Provide the [x, y] coordinate of the cell's center where the given text is located.  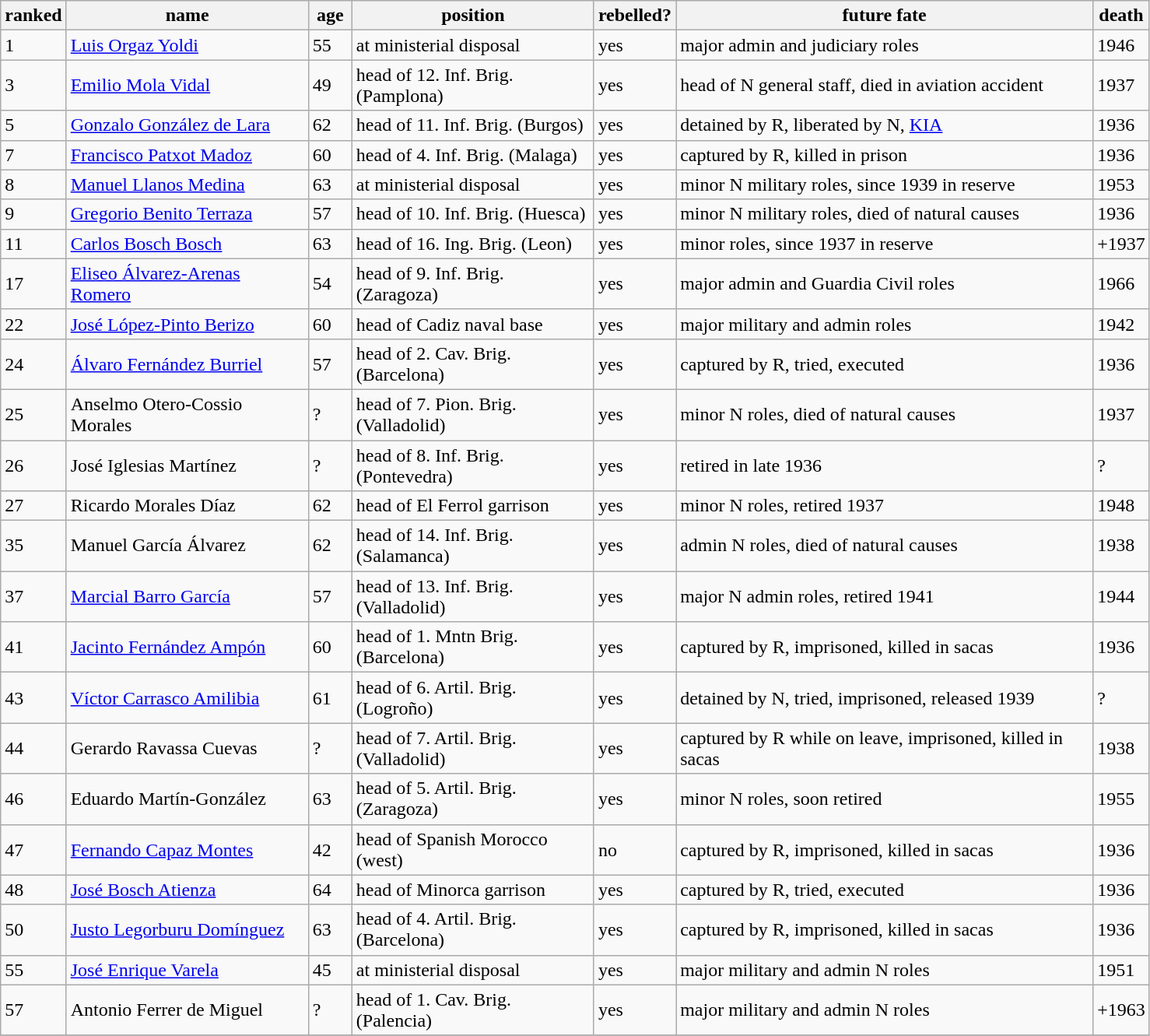
Eduardo Martín-González [187, 799]
captured by R, killed in prison [885, 155]
44 [33, 749]
Antonio Ferrer de Miguel [187, 1010]
head of 10. Inf. Brig. (Huesca) [473, 214]
detained by N, tried, imprisoned, released 1939 [885, 697]
45 [330, 970]
head of El Ferrol garrison [473, 506]
major N admin roles, retired 1941 [885, 596]
position [473, 16]
ranked [33, 16]
head of 2. Cav. Brig. (Barcelona) [473, 364]
minor N roles, retired 1937 [885, 506]
head of 14. Inf. Brig. (Salamanca) [473, 546]
minor N roles, soon retired [885, 799]
Víctor Carrasco Amilibia [187, 697]
Ricardo Morales Díaz [187, 506]
detained by R, liberated by N, KIA [885, 125]
1951 [1122, 970]
26 [33, 465]
Emilio Mola Vidal [187, 86]
Carlos Bosch Bosch [187, 244]
future fate [885, 16]
46 [33, 799]
head of 7. Pion. Brig. (Valladolid) [473, 414]
61 [330, 697]
1948 [1122, 506]
admin N roles, died of natural causes [885, 546]
Francisco Patxot Madoz [187, 155]
Eliseo Álvarez-Arenas Romero [187, 283]
age [330, 16]
Marcial Barro García [187, 596]
Manuel García Álvarez [187, 546]
death [1122, 16]
minor N military roles, since 1939 in reserve [885, 184]
head of 5. Artil. Brig. (Zaragoza) [473, 799]
37 [33, 596]
41 [33, 648]
Justo Legorburu Domínguez [187, 929]
head of 4. Inf. Brig. (Malaga) [473, 155]
retired in late 1936 [885, 465]
head of 6. Artil. Brig. (Logroño) [473, 697]
Gerardo Ravassa Cuevas [187, 749]
47 [33, 850]
head of 13. Inf. Brig. (Valladolid) [473, 596]
Gonzalo González de Lara [187, 125]
José Iglesias Martínez [187, 465]
no [635, 850]
42 [330, 850]
head of 7. Artil. Brig. (Valladolid) [473, 749]
Álvaro Fernández Burriel [187, 364]
1955 [1122, 799]
major admin and Guardia Civil roles [885, 283]
Gregorio Benito Terraza [187, 214]
head of Spanish Morocco (west) [473, 850]
1942 [1122, 324]
8 [33, 184]
José López-Pinto Berizo [187, 324]
head of 16. Ing. Brig. (Leon) [473, 244]
head of 12. Inf. Brig. (Pamplona) [473, 86]
head of 1. Cav. Brig. (Palencia) [473, 1010]
49 [330, 86]
head of 4. Artil. Brig. (Barcelona) [473, 929]
1944 [1122, 596]
major military and admin roles [885, 324]
head of Cadiz naval base [473, 324]
1946 [1122, 45]
name [187, 16]
captured by R while on leave, imprisoned, killed in sacas [885, 749]
24 [33, 364]
1966 [1122, 283]
3 [33, 86]
minor N military roles, died of natural causes [885, 214]
+1937 [1122, 244]
7 [33, 155]
17 [33, 283]
9 [33, 214]
head of Minorca garrison [473, 890]
Manuel Llanos Medina [187, 184]
Jacinto Fernández Ampón [187, 648]
27 [33, 506]
José Enrique Varela [187, 970]
48 [33, 890]
head of 11. Inf. Brig. (Burgos) [473, 125]
head of 9. Inf. Brig. (Zaragoza) [473, 283]
1 [33, 45]
Luis Orgaz Yoldi [187, 45]
11 [33, 244]
rebelled? [635, 16]
Fernando Capaz Montes [187, 850]
major admin and judiciary roles [885, 45]
64 [330, 890]
Anselmo Otero-Cossio Morales [187, 414]
25 [33, 414]
43 [33, 697]
minor roles, since 1937 in reserve [885, 244]
head of 8. Inf. Brig. (Pontevedra) [473, 465]
54 [330, 283]
José Bosch Atienza [187, 890]
minor N roles, died of natural causes [885, 414]
head of N general staff, died in aviation accident [885, 86]
22 [33, 324]
1953 [1122, 184]
head of 1. Mntn Brig. (Barcelona) [473, 648]
50 [33, 929]
+1963 [1122, 1010]
5 [33, 125]
35 [33, 546]
